Scan for the cell matching the given text and deliver its (x, y) coordinate at center. 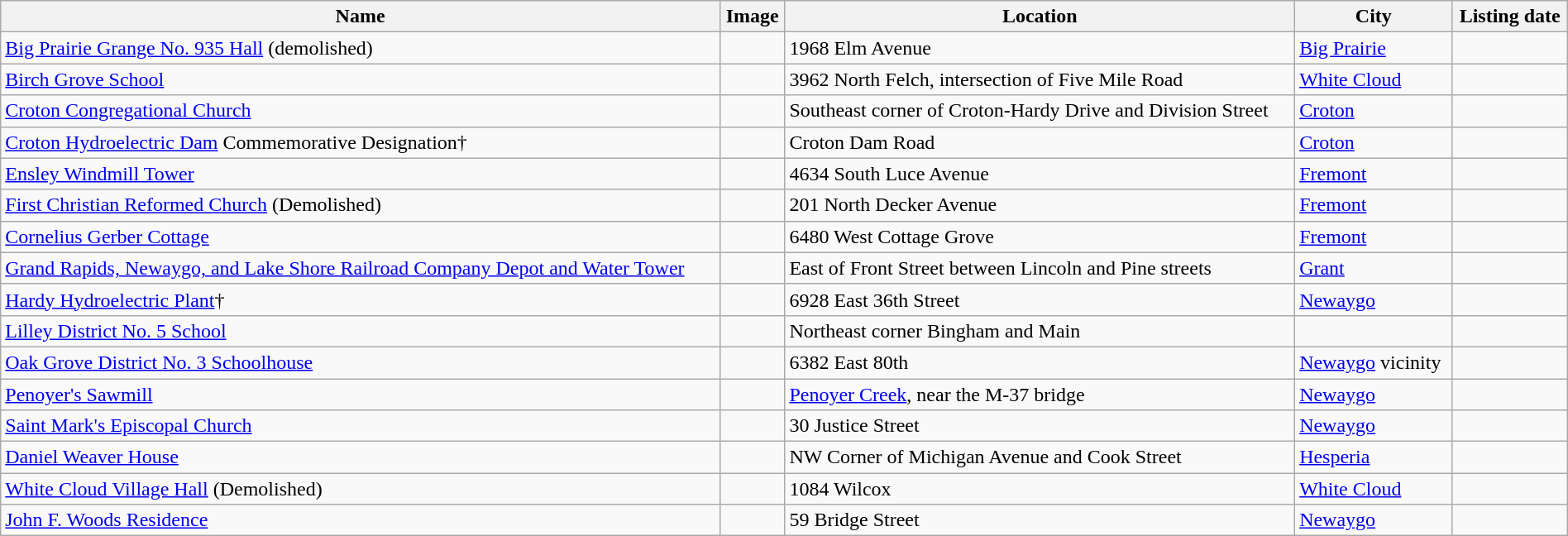
4634 South Luce Avenue (1040, 174)
Oak Grove District No. 3 Schoolhouse (361, 362)
30 Justice Street (1040, 426)
Grand Rapids, Newaygo, and Lake Shore Railroad Company Depot and Water Tower (361, 268)
Penoyer Creek, near the M-37 bridge (1040, 395)
201 North Decker Avenue (1040, 205)
6480 West Cottage Grove (1040, 237)
Newaygo vicinity (1374, 362)
City (1374, 17)
First Christian Reformed Church (Demolished) (361, 205)
Name (361, 17)
East of Front Street between Lincoln and Pine streets (1040, 268)
Big Prairie (1374, 48)
6382 East 80th (1040, 362)
Daniel Weaver House (361, 457)
Penoyer's Sawmill (361, 395)
1968 Elm Avenue (1040, 48)
Cornelius Gerber Cottage (361, 237)
Saint Mark's Episcopal Church (361, 426)
Southeast corner of Croton-Hardy Drive and Division Street (1040, 111)
6928 East 36th Street (1040, 299)
Location (1040, 17)
Listing date (1510, 17)
Image (752, 17)
Croton Congregational Church (361, 111)
Birch Grove School (361, 79)
John F. Woods Residence (361, 520)
Croton Dam Road (1040, 142)
Big Prairie Grange No. 935 Hall (demolished) (361, 48)
White Cloud Village Hall (Demolished) (361, 489)
Grant (1374, 268)
Lilley District No. 5 School (361, 331)
Ensley Windmill Tower (361, 174)
NW Corner of Michigan Avenue and Cook Street (1040, 457)
59 Bridge Street (1040, 520)
Croton Hydroelectric Dam Commemorative Designation† (361, 142)
Hesperia (1374, 457)
Northeast corner Bingham and Main (1040, 331)
Hardy Hydroelectric Plant† (361, 299)
1084 Wilcox (1040, 489)
3962 North Felch, intersection of Five Mile Road (1040, 79)
